Scan for the cell matching the given text and deliver its [X, Y] coordinate at center. 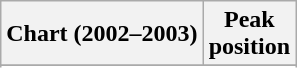
Peakposition [249, 34]
Chart (2002–2003) [102, 34]
